Identify which cell holds the provided text, then report its (X, Y) central coordinate. 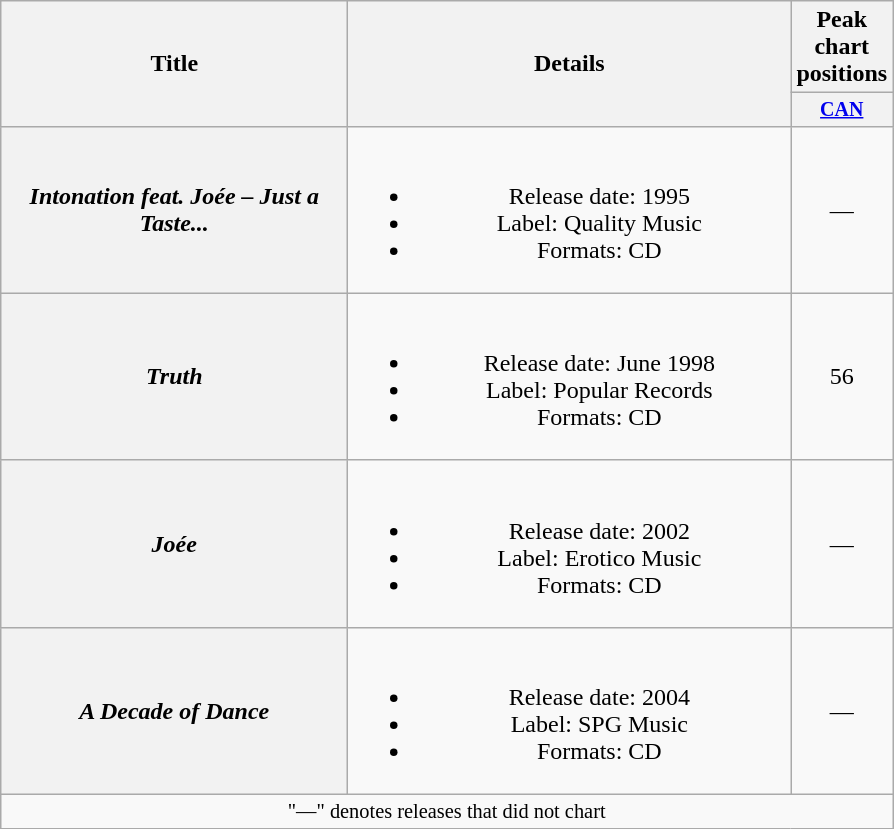
Joée (174, 544)
Release date: 1995Label: Quality MusicFormats: CD (570, 210)
A Decade of Dance (174, 710)
Release date: 2002Label: Erotico MusicFormats: CD (570, 544)
Intonation feat. Joée – Just a Taste... (174, 210)
Truth (174, 376)
CAN (842, 110)
Release date: 2004Label: SPG MusicFormats: CD (570, 710)
"—" denotes releases that did not chart (447, 812)
Release date: June 1998Label: Popular RecordsFormats: CD (570, 376)
Peak chart positions (842, 47)
Title (174, 64)
Details (570, 64)
56 (842, 376)
